Determine the (X, Y) coordinate at the center of the cell enclosing the given text.  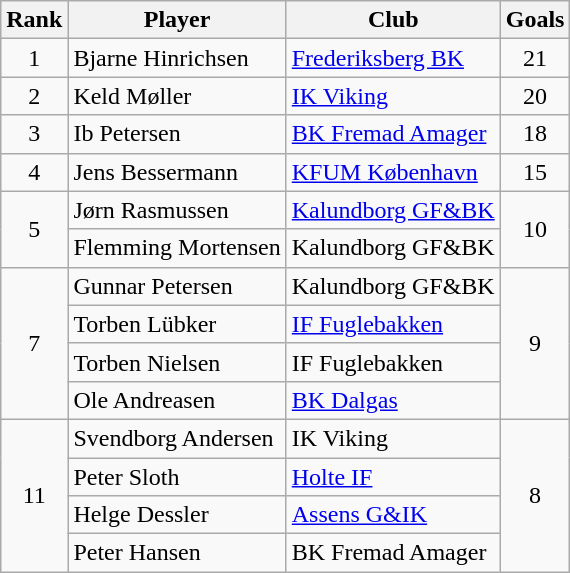
9 (535, 343)
Gunnar Petersen (177, 286)
10 (535, 229)
7 (34, 343)
Frederiksberg BK (393, 58)
Club (393, 20)
Jørn Rasmussen (177, 210)
KFUM København (393, 172)
21 (535, 58)
Svendborg Andersen (177, 438)
Goals (535, 20)
Torben Lübker (177, 324)
Keld Møller (177, 96)
Flemming Mortensen (177, 248)
Assens G&IK (393, 515)
Holte IF (393, 477)
Player (177, 20)
3 (34, 134)
18 (535, 134)
11 (34, 495)
Ib Petersen (177, 134)
Bjarne Hinrichsen (177, 58)
15 (535, 172)
Ole Andreasen (177, 400)
Jens Bessermann (177, 172)
Helge Dessler (177, 515)
Torben Nielsen (177, 362)
BK Dalgas (393, 400)
5 (34, 229)
1 (34, 58)
20 (535, 96)
Rank (34, 20)
Peter Sloth (177, 477)
2 (34, 96)
8 (535, 495)
4 (34, 172)
Peter Hansen (177, 553)
